Detect which cell encompasses the target text, then output its (x, y) center coordinate. 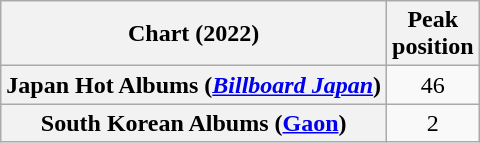
Peakposition (433, 34)
Chart (2022) (194, 34)
2 (433, 123)
South Korean Albums (Gaon) (194, 123)
Japan Hot Albums (Billboard Japan) (194, 85)
46 (433, 85)
